Return (x, y) of the center of cell containing provided text 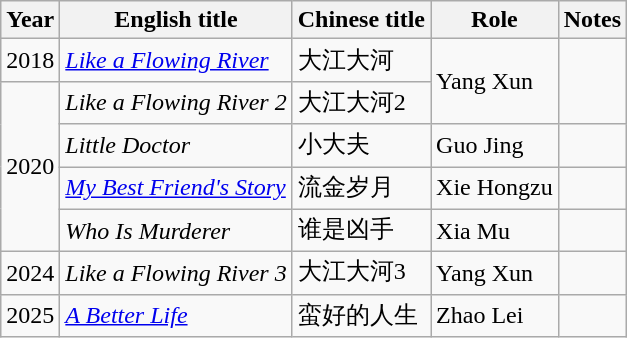
Chinese title (361, 20)
A Better Life (176, 316)
Guo Jing (495, 146)
流金岁月 (361, 188)
Notes (592, 20)
Year (30, 20)
2024 (30, 274)
2018 (30, 60)
My Best Friend's Story (176, 188)
Little Doctor (176, 146)
Who Is Murderer (176, 230)
Like a Flowing River 2 (176, 102)
Xia Mu (495, 230)
大江大河2 (361, 102)
Like a Flowing River 3 (176, 274)
Like a Flowing River (176, 60)
谁是凶手 (361, 230)
大江大河 (361, 60)
Xie Hongzu (495, 188)
2025 (30, 316)
Zhao Lei (495, 316)
蛮好的人生 (361, 316)
English title (176, 20)
小大夫 (361, 146)
2020 (30, 166)
大江大河3 (361, 274)
Role (495, 20)
